Identify which cell holds the provided text, then report its (X, Y) central coordinate. 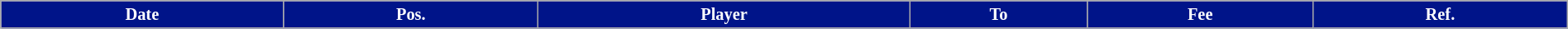
Date (142, 14)
To (998, 14)
Fee (1201, 14)
Player (724, 14)
Ref. (1441, 14)
Pos. (411, 14)
